Detect which cell encompasses the target text, then output its [X, Y] center coordinate. 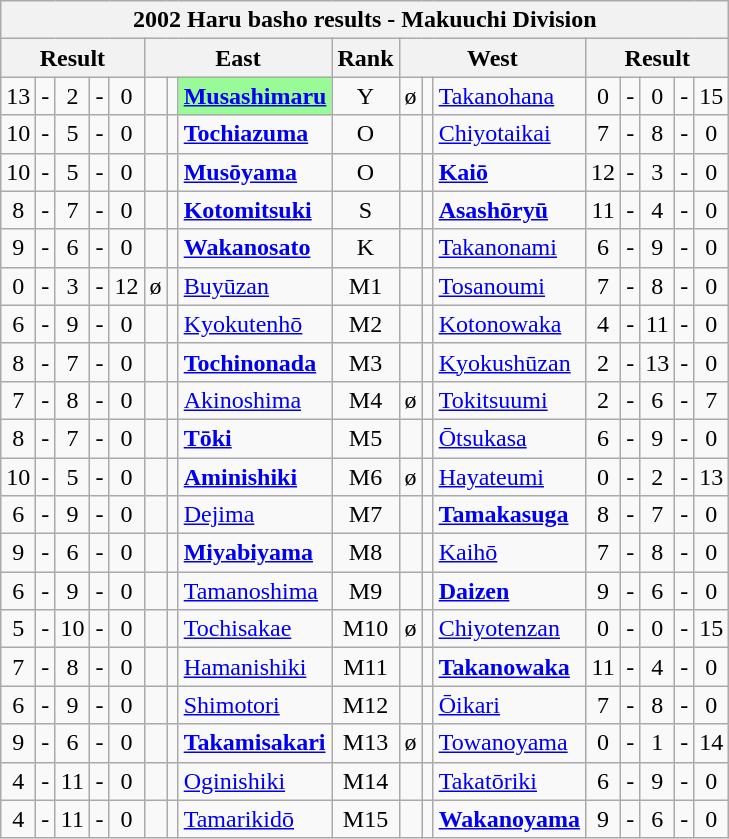
M4 [366, 400]
Hayateumi [509, 477]
M11 [366, 667]
Daizen [509, 591]
Rank [366, 58]
Tamanoshima [255, 591]
Takatōriki [509, 781]
Aminishiki [255, 477]
M2 [366, 324]
Takanohana [509, 96]
M6 [366, 477]
Tokitsuumi [509, 400]
M9 [366, 591]
2002 Haru basho results - Makuuchi Division [365, 20]
Ōikari [509, 705]
Dejima [255, 515]
Asashōryū [509, 210]
Tamarikidō [255, 819]
14 [712, 743]
Y [366, 96]
Miyabiyama [255, 553]
Chiyotenzan [509, 629]
Tosanoumi [509, 286]
Wakanosato [255, 248]
M1 [366, 286]
Kyokushūzan [509, 362]
M13 [366, 743]
1 [658, 743]
Shimotori [255, 705]
Hamanishiki [255, 667]
M10 [366, 629]
M12 [366, 705]
Musōyama [255, 172]
K [366, 248]
Buyūzan [255, 286]
Kyokutenhō [255, 324]
M3 [366, 362]
M7 [366, 515]
Tochisakae [255, 629]
Tochinonada [255, 362]
Oginishiki [255, 781]
M8 [366, 553]
East [238, 58]
Chiyotaikai [509, 134]
Kotonowaka [509, 324]
Tamakasuga [509, 515]
M15 [366, 819]
Takanowaka [509, 667]
West [492, 58]
Takamisakari [255, 743]
Wakanoyama [509, 819]
Musashimaru [255, 96]
Akinoshima [255, 400]
M14 [366, 781]
Ōtsukasa [509, 438]
Towanoyama [509, 743]
Kaihō [509, 553]
Tochiazuma [255, 134]
Kaiō [509, 172]
M5 [366, 438]
Takanonami [509, 248]
S [366, 210]
Tōki [255, 438]
Kotomitsuki [255, 210]
